Provide the (X, Y) coordinate of the cell's center where the given text is located.  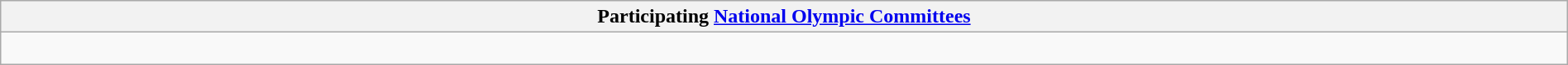
Participating National Olympic Committees (784, 17)
